Find where the given text appears and provide that cell's center as (X, Y) coordinate. 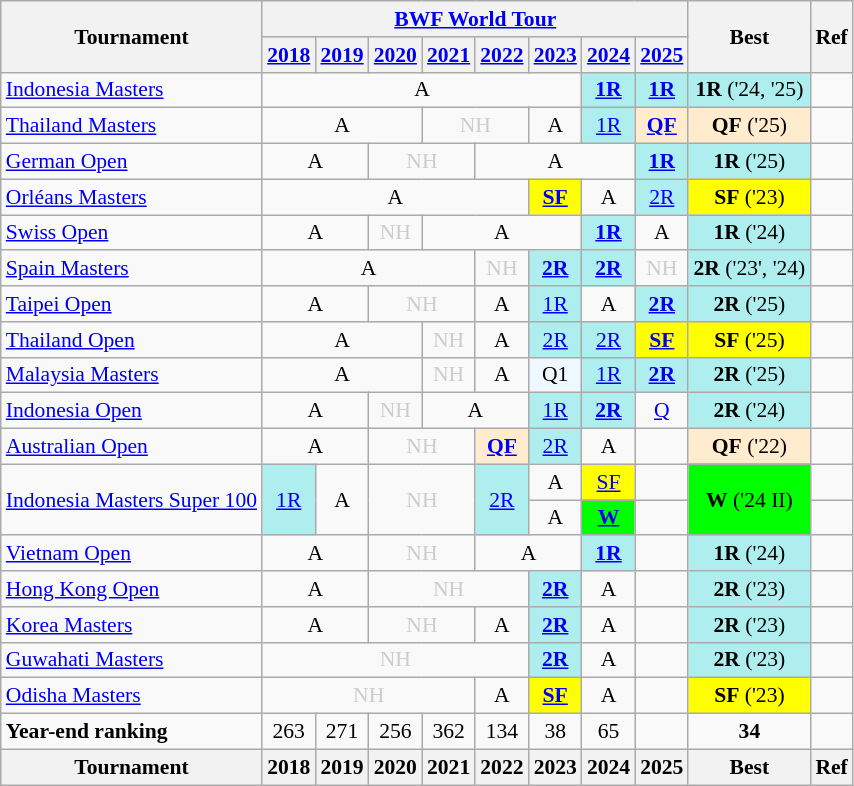
Australian Open (132, 447)
Thailand Masters (132, 126)
2R ('24) (749, 411)
W (608, 518)
Q1 (556, 375)
Hong Kong Open (132, 589)
Year-end ranking (132, 732)
1R ('25) (749, 162)
QF ('25) (749, 126)
Swiss Open (132, 233)
W ('24 II) (749, 500)
362 (448, 732)
BWF World Tour (475, 19)
QF ('22) (749, 447)
34 (749, 732)
Vietnam Open (132, 554)
German Open (132, 162)
Indonesia Open (132, 411)
Spain Masters (132, 269)
Indonesia Masters (132, 90)
Malaysia Masters (132, 375)
1R ('24, '25) (749, 90)
SF ('25) (749, 340)
2R ('23', '24) (749, 269)
Odisha Masters (132, 696)
Guwahati Masters (132, 660)
263 (288, 732)
Q (662, 411)
271 (342, 732)
256 (396, 732)
Indonesia Masters Super 100 (132, 500)
134 (502, 732)
65 (608, 732)
Thailand Open (132, 340)
38 (556, 732)
Taipei Open (132, 304)
Korea Masters (132, 625)
Orléans Masters (132, 197)
